For the text-containing cell, return its midpoint in [X, Y] coordinate format. 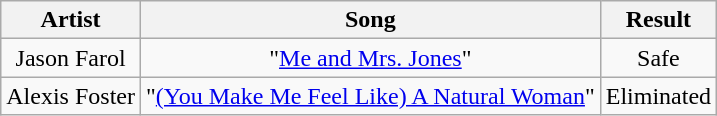
Song [370, 20]
Alexis Foster [71, 96]
"Me and Mrs. Jones" [370, 58]
Eliminated [658, 96]
Artist [71, 20]
"(You Make Me Feel Like) A Natural Woman" [370, 96]
Result [658, 20]
Jason Farol [71, 58]
Safe [658, 58]
